Find where the given text appears and provide that cell's center as [x, y] coordinate. 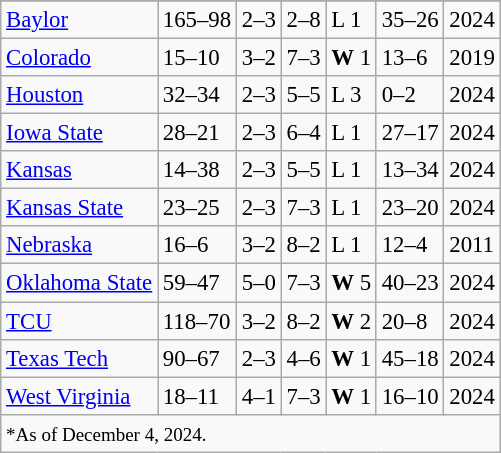
Colorado [80, 58]
Oklahoma State [80, 283]
14–38 [198, 170]
4–1 [258, 396]
59–47 [198, 283]
27–17 [410, 133]
4–6 [304, 358]
Texas Tech [80, 358]
6–4 [304, 133]
23–25 [198, 208]
32–34 [198, 95]
2–8 [304, 20]
Baylor [80, 20]
13–6 [410, 58]
23–20 [410, 208]
5–0 [258, 283]
90–67 [198, 358]
2011 [472, 245]
12–4 [410, 245]
45–18 [410, 358]
16–10 [410, 396]
*As of December 4, 2024. [250, 433]
Houston [80, 95]
Kansas [80, 170]
W 5 [351, 283]
40–23 [410, 283]
18–11 [198, 396]
118–70 [198, 321]
0–2 [410, 95]
W 2 [351, 321]
35–26 [410, 20]
Nebraska [80, 245]
L 3 [351, 95]
28–21 [198, 133]
TCU [80, 321]
16–6 [198, 245]
Kansas State [80, 208]
15–10 [198, 58]
2019 [472, 58]
165–98 [198, 20]
13–34 [410, 170]
West Virginia [80, 396]
20–8 [410, 321]
Iowa State [80, 133]
